Identify which cell holds the provided text, then report its (x, y) central coordinate. 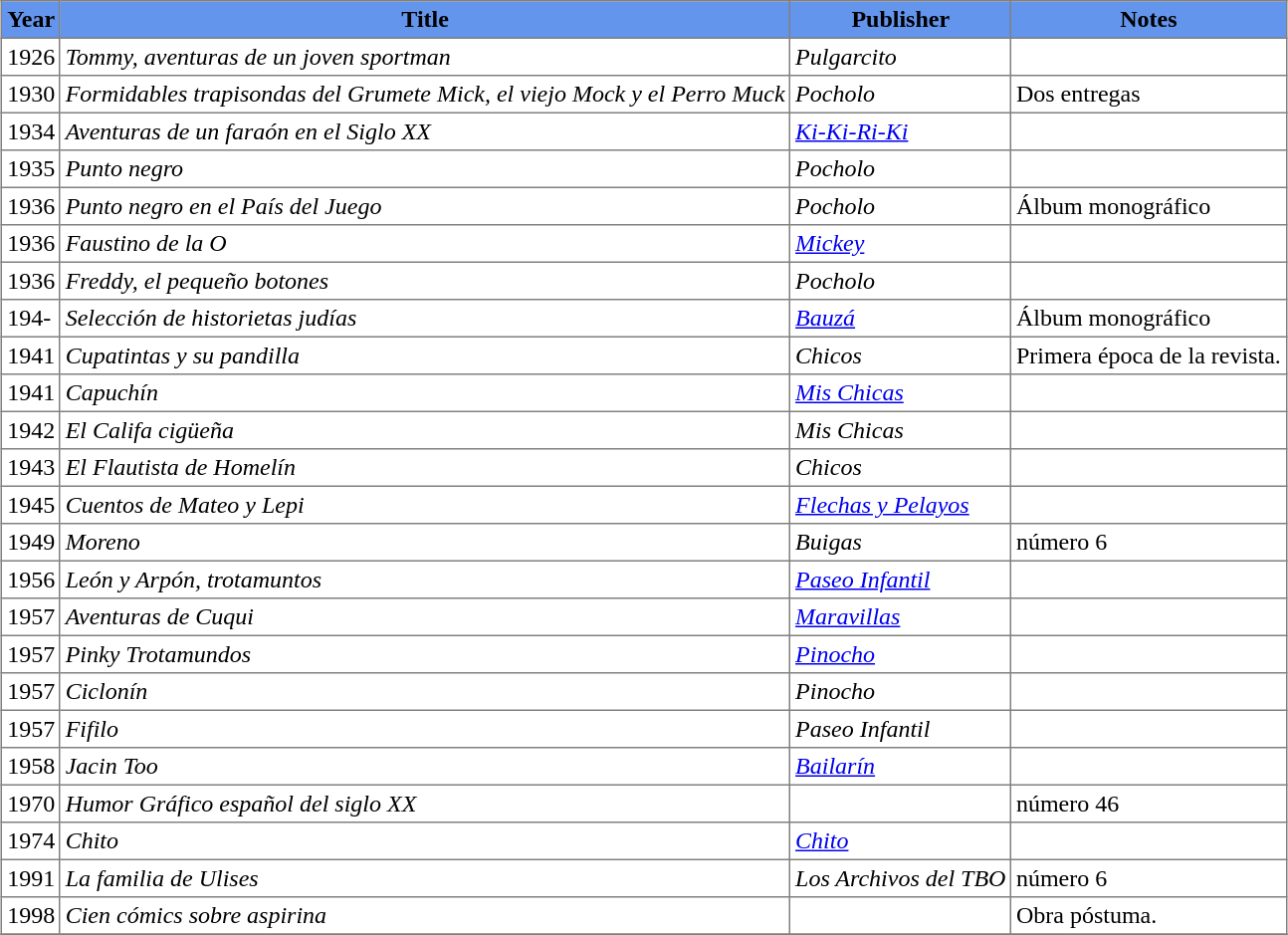
Los Archivos del TBO (901, 878)
Ciclonín (424, 692)
Dos entregas (1149, 95)
Fifilo (424, 729)
Mickey (901, 244)
1974 (31, 841)
Faustino de la O (424, 244)
1956 (31, 580)
1998 (31, 916)
1949 (31, 543)
Jacin Too (424, 767)
Bauzá (901, 319)
El Flautista de Homelín (424, 468)
Cuentos de Mateo y Lepi (424, 505)
1934 (31, 131)
Publisher (901, 20)
Moreno (424, 543)
El Califa cigüeña (424, 430)
Freddy, el pequeño botones (424, 281)
1945 (31, 505)
1942 (31, 430)
Capuchín (424, 393)
1935 (31, 169)
Pinky Trotamundos (424, 654)
1930 (31, 95)
Bailarín (901, 767)
Punto negro (424, 169)
Aventuras de un faraón en el Siglo XX (424, 131)
Cupatintas y su pandilla (424, 355)
Aventuras de Cuqui (424, 617)
1970 (31, 804)
Ki-Ki-Ri-Ki (901, 131)
1926 (31, 57)
Punto negro en el País del Juego (424, 206)
Title (424, 20)
1943 (31, 468)
Obra póstuma. (1149, 916)
1991 (31, 878)
Tommy, aventuras de un joven sportman (424, 57)
1958 (31, 767)
número 46 (1149, 804)
Selección de historietas judías (424, 319)
Formidables trapisondas del Grumete Mick, el viejo Mock y el Perro Muck (424, 95)
Cien cómics sobre aspirina (424, 916)
Flechas y Pelayos (901, 505)
Primera época de la revista. (1149, 355)
Year (31, 20)
Pulgarcito (901, 57)
La familia de Ulises (424, 878)
194- (31, 319)
Notes (1149, 20)
Maravillas (901, 617)
Buigas (901, 543)
León y Arpón, trotamuntos (424, 580)
Humor Gráfico español del siglo XX (424, 804)
